Scan for the cell matching the given text and deliver its [x, y] coordinate at center. 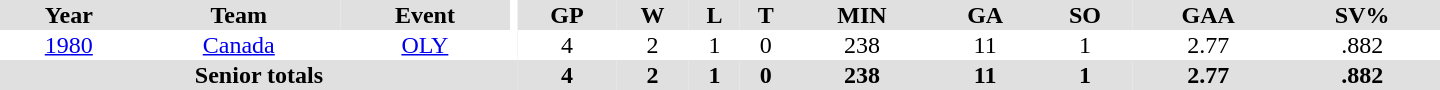
Senior totals [259, 75]
SO [1085, 15]
GA [986, 15]
Year [69, 15]
Team [239, 15]
Canada [239, 45]
L [714, 15]
MIN [862, 15]
T [766, 15]
W [652, 15]
SV% [1362, 15]
1980 [69, 45]
GP [567, 15]
GAA [1208, 15]
OLY [425, 45]
Event [425, 15]
